Capture the cell that displays the provided text and extract its (x, y) central coordinate. 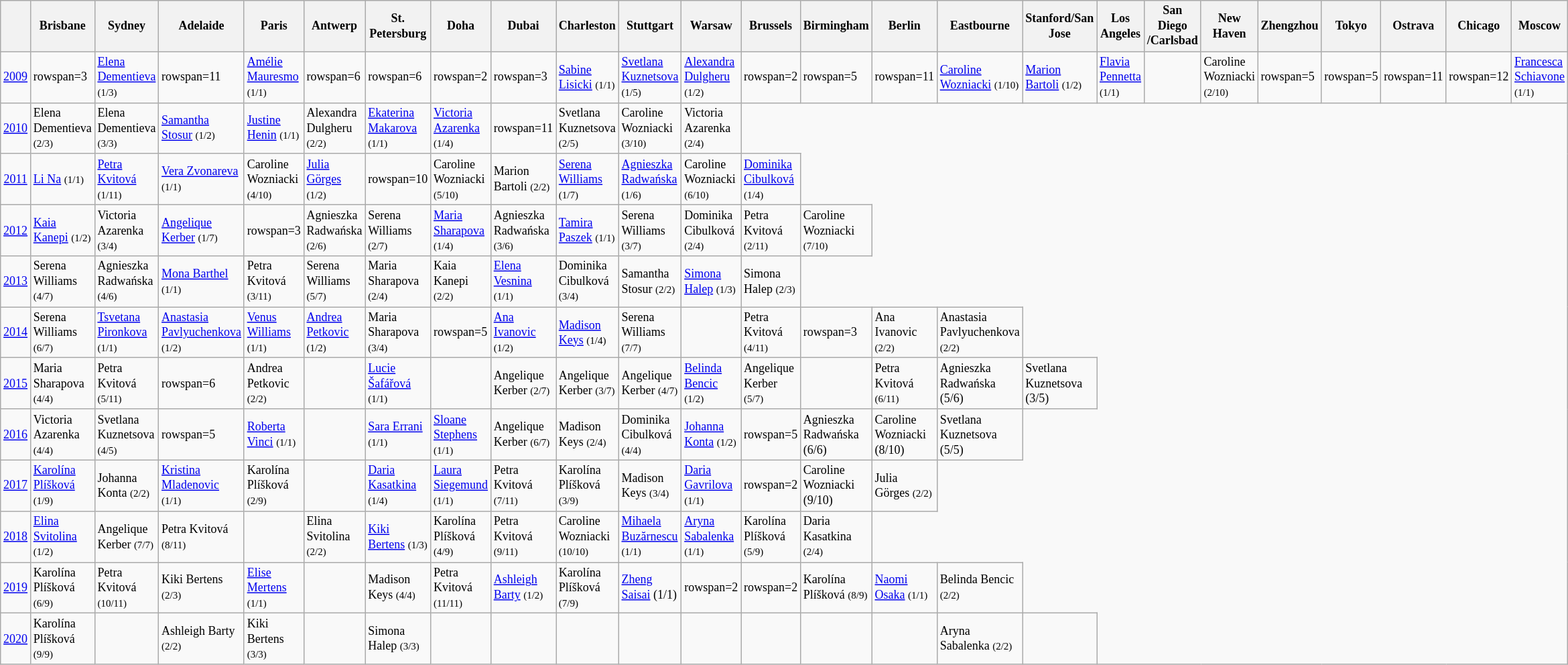
2014 (16, 332)
2019 (16, 588)
Karolína Plíšková (2/9) (273, 485)
Johanna Konta (1/2) (712, 434)
2010 (16, 128)
Madison Keys (2/4) (588, 434)
Ostrava (1414, 26)
Caroline Wozniacki (1/10) (980, 77)
Dominika Cibulková (1/4) (771, 179)
Paris (273, 26)
Madison Keys (3/4) (650, 485)
Serena Williams (5/7) (334, 282)
Daria Kasatkina (2/4) (836, 536)
Belinda Bencic (2/2) (980, 588)
Marion Bartoli (1/2) (1060, 77)
Caroline Wozniacki (2/10) (1229, 77)
Petra Kvitová (10/11) (127, 588)
Madison Keys (1/4) (588, 332)
Kiki Bertens (1/3) (398, 536)
Karolína Plíšková (1/9) (62, 485)
Angelique Kerber (5/7) (771, 383)
Simona Halep (2/3) (771, 282)
Samantha Stosur (2/2) (650, 282)
Elina Svitolina (1/2) (62, 536)
Serena Williams (2/7) (398, 230)
Victoria Azarenka (4/4) (62, 434)
Justine Henin (1/1) (273, 128)
St. Petersburg (398, 26)
Tamira Paszek (1/1) (588, 230)
Agnieszka Radwańska (4/6) (127, 282)
Dominika Cibulková (2/4) (712, 230)
Agnieszka Radwańska (2/6) (334, 230)
Sloane Stephens (1/1) (461, 434)
Simona Halep (3/3) (398, 639)
Ana Ivanovic (1/2) (523, 332)
Doha (461, 26)
Adelaide (202, 26)
2015 (16, 383)
Sara Errani (1/1) (398, 434)
Caroline Wozniacki (9/10) (836, 485)
Li Na (1/1) (62, 179)
Angelique Kerber (3/7) (588, 383)
Julia Görges (1/2) (334, 179)
Johanna Konta (2/2) (127, 485)
rowspan=10 (398, 179)
Serena Williams (3/7) (650, 230)
Elena Dementieva (3/3) (127, 128)
Petra Kvitová (9/11) (523, 536)
Ashleigh Barty (1/2) (523, 588)
Agnieszka Radwańska (5/6) (980, 383)
Kiki Bertens (2/3) (202, 588)
Birmingham (836, 26)
Angelique Kerber (2/7) (523, 383)
Petra Kvitová (5/11) (127, 383)
Karolína Plíšková (7/9) (588, 588)
2020 (16, 639)
2017 (16, 485)
Los Angeles (1120, 26)
Karolína Plíšková (3/9) (588, 485)
Maria Sharapova (2/4) (398, 282)
San Diego /Carlsbad (1173, 26)
Mihaela Buzărnescu (1/1) (650, 536)
Angelique Kerber (4/7) (650, 383)
Elise Mertens (1/1) (273, 588)
Dominika Cibulková (3/4) (588, 282)
Caroline Wozniacki (4/10) (273, 179)
Karolína Plíšková (6/9) (62, 588)
Petra Kvitová (8/11) (202, 536)
Ekaterina Makarova (1/1) (398, 128)
Amélie Mauresmo (1/1) (273, 77)
2009 (16, 77)
Angelique Kerber (1/7) (202, 230)
Angelique Kerber (6/7) (523, 434)
Serena Williams (4/7) (62, 282)
Caroline Wozniacki (6/10) (712, 179)
Angelique Kerber (7/7) (127, 536)
Lucie Šafářová (1/1) (398, 383)
Berlin (905, 26)
Maria Sharapova (4/4) (62, 383)
Ashleigh Barty (2/2) (202, 639)
Agnieszka Radwańska (6/6) (836, 434)
Marion Bartoli (2/2) (523, 179)
Karolína Plíšková (5/9) (771, 536)
Daria Gavrilova (1/1) (712, 485)
Simona Halep (1/3) (712, 282)
Maria Sharapova (1/4) (461, 230)
Mona Barthel (1/1) (202, 282)
Elena Dementieva (2/3) (62, 128)
Svetlana Kuznetsova (5/5) (980, 434)
Karolína Plíšková (4/9) (461, 536)
Petra Kvitová (3/11) (273, 282)
Madison Keys (4/4) (398, 588)
Serena Williams (6/7) (62, 332)
Svetlana Kuznetsova (3/5) (1060, 383)
Charleston (588, 26)
Caroline Wozniacki (5/10) (461, 179)
Zhengzhou (1289, 26)
Svetlana Kuznetsova (1/5) (650, 77)
Victoria Azarenka (1/4) (461, 128)
Sabine Lisicki (1/1) (588, 77)
Caroline Wozniacki (8/10) (905, 434)
Sydney (127, 26)
Samantha Stosur (1/2) (202, 128)
Flavia Pennetta (1/1) (1120, 77)
Karolína Plíšková (8/9) (836, 588)
Tsvetana Pironkova (1/1) (127, 332)
Petra Kvitová (11/11) (461, 588)
Alexandra Dulgheru (1/2) (712, 77)
Moscow (1540, 26)
Andrea Petkovic (1/2) (334, 332)
Petra Kvitová (1/11) (127, 179)
Svetlana Kuznetsova (2/5) (588, 128)
Petra Kvitová (7/11) (523, 485)
Aryna Sabalenka (2/2) (980, 639)
Karolína Plíšková (9/9) (62, 639)
Victoria Azarenka (3/4) (127, 230)
Brussels (771, 26)
2012 (16, 230)
Belinda Bencic (1/2) (712, 383)
Venus Williams (1/1) (273, 332)
Naomi Osaka (1/1) (905, 588)
2016 (16, 434)
Agnieszka Radwańska (3/6) (523, 230)
Zheng Saisai (1/1) (650, 588)
Kiki Bertens (3/3) (273, 639)
Laura Siegemund (1/1) (461, 485)
Petra Kvitová (4/11) (771, 332)
Anastasia Pavlyuchenkova (1/2) (202, 332)
Alexandra Dulgheru (2/2) (334, 128)
Eastbourne (980, 26)
Francesca Schiavone (1/1) (1540, 77)
Kristina Mladenovic (1/1) (202, 485)
Petra Kvitová (6/11) (905, 383)
Julia Görges (2/2) (905, 485)
Svetlana Kuznetsova (4/5) (127, 434)
New Haven (1229, 26)
Brisbane (62, 26)
Dominika Cibulková (4/4) (650, 434)
Petra Kvitová (2/11) (771, 230)
Stanford/San Jose (1060, 26)
Anastasia Pavlyuchenkova (2/2) (980, 332)
Elina Svitolina (2/2) (334, 536)
Ana Ivanovic (2/2) (905, 332)
Vera Zvonareva (1/1) (202, 179)
Caroline Wozniacki (7/10) (836, 230)
2013 (16, 282)
Elena Dementieva (1/3) (127, 77)
Stuttgart (650, 26)
rowspan=12 (1479, 77)
Andrea Petkovic (2/2) (273, 383)
Dubai (523, 26)
Serena Williams (1/7) (588, 179)
Caroline Wozniacki (10/10) (588, 536)
Victoria Azarenka (2/4) (712, 128)
Kaia Kanepi (2/2) (461, 282)
2018 (16, 536)
Agnieszka Radwańska (1/6) (650, 179)
Antwerp (334, 26)
Chicago (1479, 26)
Serena Williams (7/7) (650, 332)
Caroline Wozniacki (3/10) (650, 128)
Roberta Vinci (1/1) (273, 434)
Warsaw (712, 26)
Daria Kasatkina (1/4) (398, 485)
Kaia Kanepi (1/2) (62, 230)
Maria Sharapova (3/4) (398, 332)
Aryna Sabalenka (1/1) (712, 536)
2011 (16, 179)
Tokyo (1351, 26)
Elena Vesnina (1/1) (523, 282)
